Detect which cell encompasses the target text, then output its (X, Y) center coordinate. 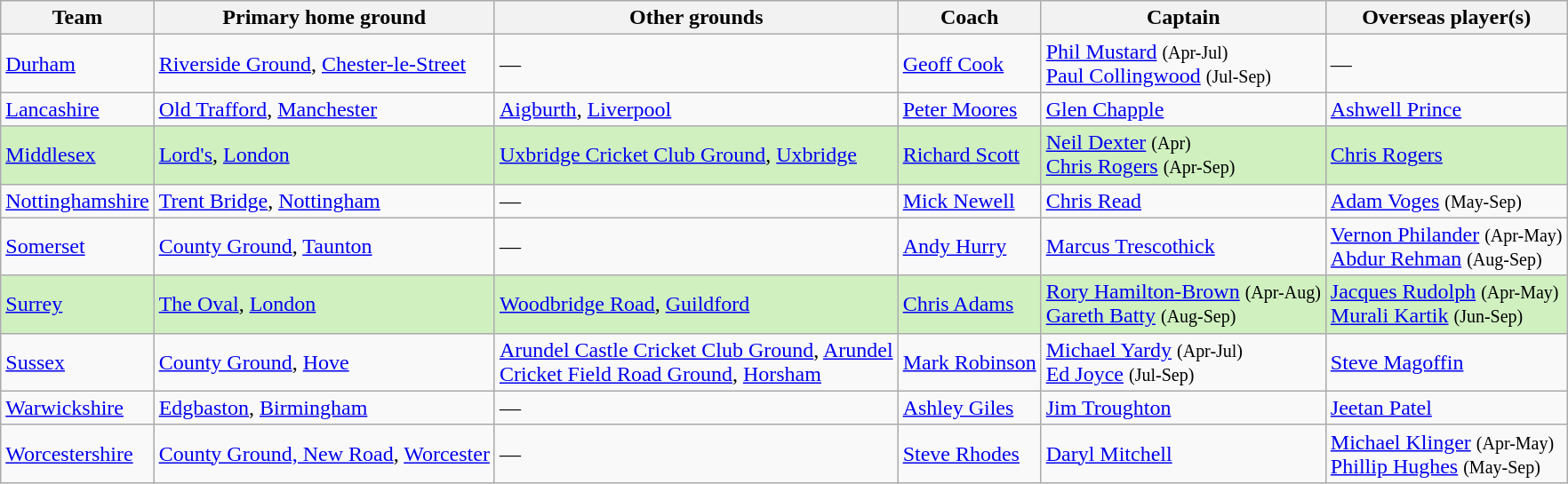
Peter Moores (969, 109)
Chris Rogers (1446, 155)
Vernon Philander (Apr-May) Abdur Rehman (Aug-Sep) (1446, 247)
Middlesex (77, 155)
County Ground, Hove (324, 362)
Captain (1183, 18)
Adam Voges (May-Sep) (1446, 201)
Uxbridge Cricket Club Ground, Uxbridge (696, 155)
Ashwell Prince (1446, 109)
Marcus Trescothick (1183, 247)
Woodbridge Road, Guildford (696, 304)
Coach (969, 18)
The Oval, London (324, 304)
Lord's, London (324, 155)
Steve Rhodes (969, 453)
Steve Magoffin (1446, 362)
Riverside Ground, Chester-le-Street (324, 64)
Jim Troughton (1183, 408)
Lancashire (77, 109)
Team (77, 18)
Nottinghamshire (77, 201)
Mark Robinson (969, 362)
Jeetan Patel (1446, 408)
Trent Bridge, Nottingham (324, 201)
Edgbaston, Birmingham (324, 408)
Michael Yardy (Apr-Jul) Ed Joyce (Jul-Sep) (1183, 362)
Chris Adams (969, 304)
Daryl Mitchell (1183, 453)
Ashley Giles (969, 408)
County Ground, Taunton (324, 247)
Other grounds (696, 18)
Phil Mustard (Apr-Jul) Paul Collingwood (Jul-Sep) (1183, 64)
Andy Hurry (969, 247)
Jacques Rudolph (Apr-May) Murali Kartik (Jun-Sep) (1446, 304)
Arundel Castle Cricket Club Ground, ArundelCricket Field Road Ground, Horsham (696, 362)
Surrey (77, 304)
Rory Hamilton-Brown (Apr-Aug) Gareth Batty (Aug-Sep) (1183, 304)
Chris Read (1183, 201)
Durham (77, 64)
Somerset (77, 247)
Warwickshire (77, 408)
Michael Klinger (Apr-May) Phillip Hughes (May-Sep) (1446, 453)
Old Trafford, Manchester (324, 109)
Neil Dexter (Apr) Chris Rogers (Apr-Sep) (1183, 155)
Aigburth, Liverpool (696, 109)
Overseas player(s) (1446, 18)
Glen Chapple (1183, 109)
Worcestershire (77, 453)
Primary home ground (324, 18)
Geoff Cook (969, 64)
Richard Scott (969, 155)
County Ground, New Road, Worcester (324, 453)
Mick Newell (969, 201)
Sussex (77, 362)
